Identify which cell holds the provided text, then report its [X, Y] central coordinate. 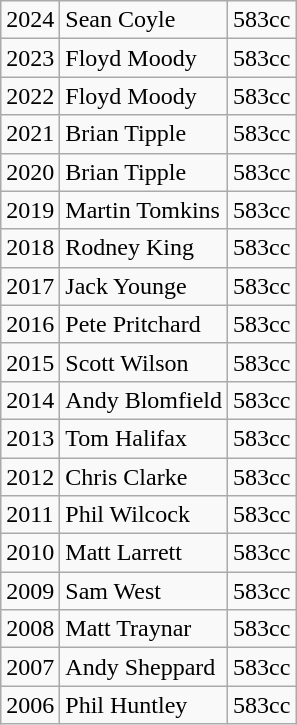
2022 [30, 96]
Phil Wilcock [144, 515]
2012 [30, 477]
Sean Coyle [144, 20]
2011 [30, 515]
Martin Tomkins [144, 210]
2016 [30, 324]
Rodney King [144, 248]
Pete Pritchard [144, 324]
2010 [30, 553]
2021 [30, 134]
Tom Halifax [144, 438]
2018 [30, 248]
2020 [30, 172]
2015 [30, 362]
2006 [30, 705]
2014 [30, 400]
Jack Younge [144, 286]
2024 [30, 20]
2013 [30, 438]
2017 [30, 286]
Matt Larrett [144, 553]
Chris Clarke [144, 477]
Andy Blomfield [144, 400]
Andy Sheppard [144, 667]
2007 [30, 667]
Phil Huntley [144, 705]
Scott Wilson [144, 362]
2009 [30, 591]
2023 [30, 58]
2019 [30, 210]
Sam West [144, 591]
Matt Traynar [144, 629]
2008 [30, 629]
